Scan for the cell matching the given text and deliver its (x, y) coordinate at center. 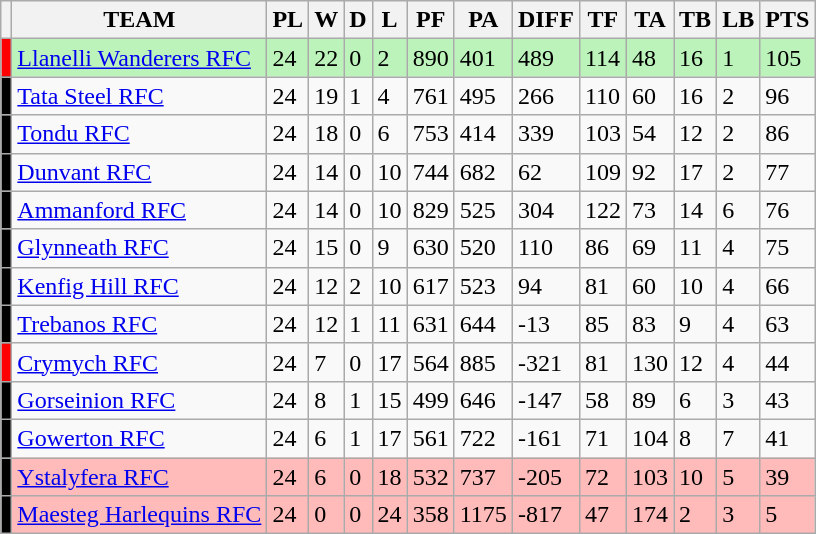
829 (430, 210)
22 (326, 58)
495 (483, 96)
94 (546, 286)
44 (788, 362)
-205 (546, 477)
PF (430, 20)
75 (788, 248)
-161 (546, 438)
Kenfig Hill RFC (140, 286)
523 (483, 286)
-13 (546, 324)
Ystalyfera RFC (140, 477)
83 (650, 324)
630 (430, 248)
54 (650, 134)
Crymych RFC (140, 362)
PA (483, 20)
96 (788, 96)
122 (602, 210)
Trebanos RFC (140, 324)
532 (430, 477)
564 (430, 362)
W (326, 20)
761 (430, 96)
69 (650, 248)
77 (788, 172)
73 (650, 210)
PTS (788, 20)
DIFF (546, 20)
631 (430, 324)
174 (650, 515)
TB (696, 20)
Gowerton RFC (140, 438)
LB (738, 20)
D (358, 20)
PL (288, 20)
339 (546, 134)
Gorseinion RFC (140, 400)
89 (650, 400)
401 (483, 58)
-817 (546, 515)
-321 (546, 362)
753 (430, 134)
39 (788, 477)
104 (650, 438)
737 (483, 477)
48 (650, 58)
72 (602, 477)
L (390, 20)
76 (788, 210)
489 (546, 58)
561 (430, 438)
1175 (483, 515)
-147 (546, 400)
266 (546, 96)
63 (788, 324)
Maesteg Harlequins RFC (140, 515)
Dunvant RFC (140, 172)
682 (483, 172)
Tondu RFC (140, 134)
41 (788, 438)
43 (788, 400)
TEAM (140, 20)
TA (650, 20)
414 (483, 134)
890 (430, 58)
85 (602, 324)
646 (483, 400)
617 (430, 286)
885 (483, 362)
47 (602, 515)
66 (788, 286)
Llanelli Wanderers RFC (140, 58)
109 (602, 172)
722 (483, 438)
644 (483, 324)
62 (546, 172)
499 (430, 400)
114 (602, 58)
358 (430, 515)
105 (788, 58)
520 (483, 248)
92 (650, 172)
Ammanford RFC (140, 210)
Tata Steel RFC (140, 96)
71 (602, 438)
TF (602, 20)
744 (430, 172)
304 (546, 210)
525 (483, 210)
Glynneath RFC (140, 248)
130 (650, 362)
58 (602, 400)
19 (326, 96)
